Identify which cell holds the provided text, then report its [x, y] central coordinate. 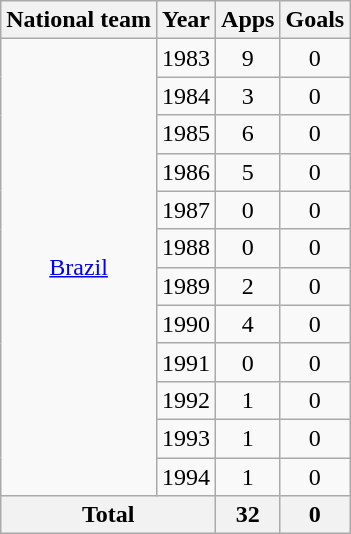
1986 [186, 172]
Goals [315, 20]
9 [248, 58]
32 [248, 515]
6 [248, 134]
5 [248, 172]
1988 [186, 248]
4 [248, 324]
3 [248, 96]
1990 [186, 324]
1987 [186, 210]
1994 [186, 477]
1984 [186, 96]
1993 [186, 438]
2 [248, 286]
1983 [186, 58]
Total [108, 515]
1991 [186, 362]
1989 [186, 286]
1985 [186, 134]
Year [186, 20]
Apps [248, 20]
1992 [186, 400]
Brazil [79, 268]
National team [79, 20]
